Locate the cell with the specified text and output its (x, y) center coordinate. 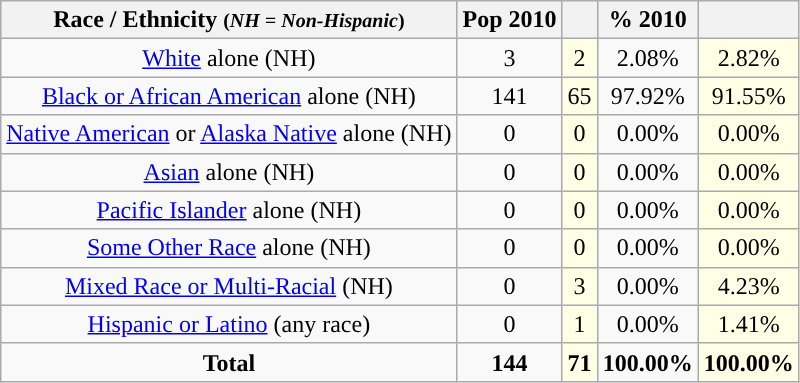
Asian alone (NH) (229, 172)
2.82% (748, 58)
97.92% (648, 96)
Native American or Alaska Native alone (NH) (229, 134)
Some Other Race alone (NH) (229, 248)
4.23% (748, 286)
Total (229, 362)
2.08% (648, 58)
141 (510, 96)
91.55% (748, 96)
% 2010 (648, 20)
Race / Ethnicity (NH = Non-Hispanic) (229, 20)
144 (510, 362)
1 (580, 324)
White alone (NH) (229, 58)
1.41% (748, 324)
Pacific Islander alone (NH) (229, 210)
Black or African American alone (NH) (229, 96)
71 (580, 362)
Mixed Race or Multi-Racial (NH) (229, 286)
2 (580, 58)
65 (580, 96)
Pop 2010 (510, 20)
Hispanic or Latino (any race) (229, 324)
